From the cell containing the given text, extract its center point as (X, Y) coordinate. 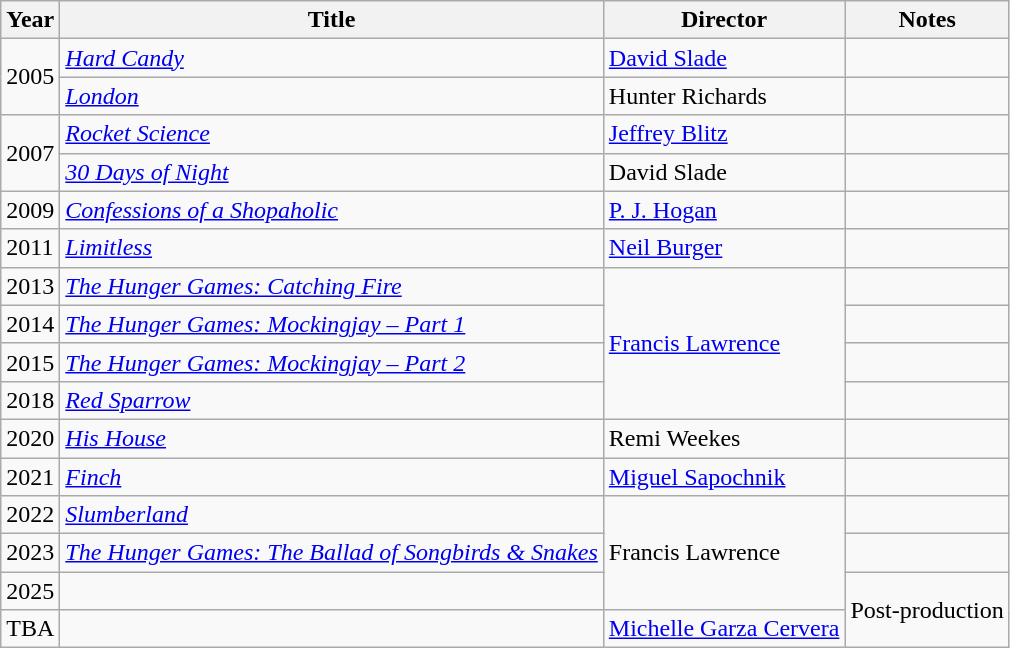
Notes (927, 20)
2013 (30, 286)
Post-production (927, 610)
Rocket Science (332, 134)
P. J. Hogan (724, 210)
Michelle Garza Cervera (724, 629)
Neil Burger (724, 248)
The Hunger Games: The Ballad of Songbirds & Snakes (332, 553)
Slumberland (332, 515)
Year (30, 20)
London (332, 96)
30 Days of Night (332, 172)
2025 (30, 591)
2009 (30, 210)
The Hunger Games: Mockingjay – Part 1 (332, 324)
2020 (30, 438)
The Hunger Games: Catching Fire (332, 286)
Red Sparrow (332, 400)
Remi Weekes (724, 438)
Hard Candy (332, 58)
Director (724, 20)
Finch (332, 477)
2014 (30, 324)
Miguel Sapochnik (724, 477)
Limitless (332, 248)
The Hunger Games: Mockingjay – Part 2 (332, 362)
2021 (30, 477)
His House (332, 438)
Jeffrey Blitz (724, 134)
Title (332, 20)
2023 (30, 553)
2018 (30, 400)
Hunter Richards (724, 96)
2022 (30, 515)
2011 (30, 248)
Confessions of a Shopaholic (332, 210)
2005 (30, 77)
2007 (30, 153)
TBA (30, 629)
2015 (30, 362)
